For the text-containing cell, return its midpoint in (X, Y) coordinate format. 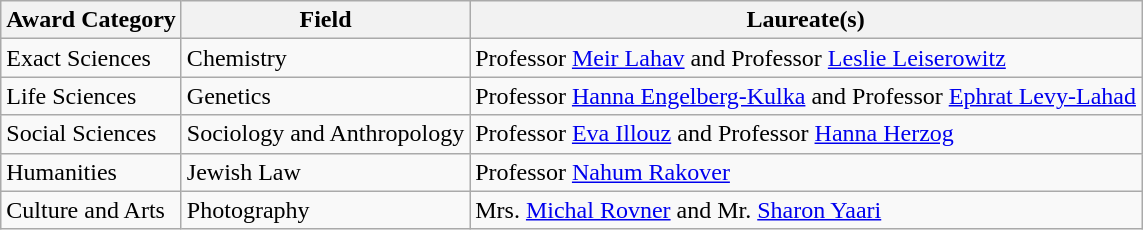
Professor Hanna Engelberg-Kulka and Professor Ephrat Levy-Lahad (806, 96)
Genetics (325, 96)
Professor Eva Illouz and Professor Hanna Herzog (806, 134)
Sociology and Anthropology (325, 134)
Culture and Arts (92, 210)
Jewish Law (325, 172)
Laureate(s) (806, 20)
Field (325, 20)
Professor Meir Lahav and Professor Leslie Leiserowitz (806, 58)
Award Category (92, 20)
Humanities (92, 172)
Mrs. Michal Rovner and Mr. Sharon Yaari (806, 210)
Photography (325, 210)
Life Sciences (92, 96)
Exact Sciences (92, 58)
Social Sciences (92, 134)
Professor Nahum Rakover (806, 172)
Chemistry (325, 58)
